Pinpoint the cell where the given text exists, returning its (X, Y) midpoint coordinate. 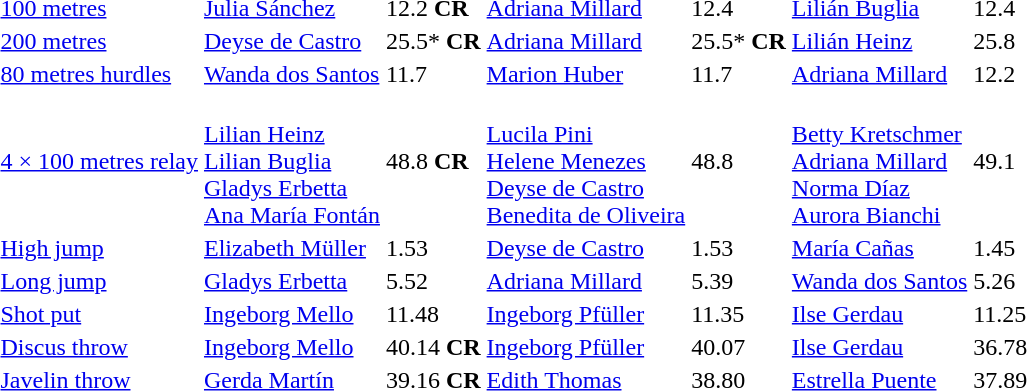
5.39 (739, 281)
Marion Huber (586, 74)
5.52 (433, 281)
Lilian HeinzLilian BugliaGladys ErbettaAna María Fontán (292, 161)
Lucila PiniHelene MenezesDeyse de CastroBenedita de Oliveira (586, 161)
María Cañas (879, 248)
Lilián Heinz (879, 41)
40.07 (739, 347)
11.35 (739, 314)
Elizabeth Müller (292, 248)
11.48 (433, 314)
48.8 CR (433, 161)
Gladys Erbetta (292, 281)
48.8 (739, 161)
40.14 CR (433, 347)
Betty KretschmerAdriana MillardNorma DíazAurora Bianchi (879, 161)
